Search for the cell housing the specified text and yield its (x, y) center coordinate. 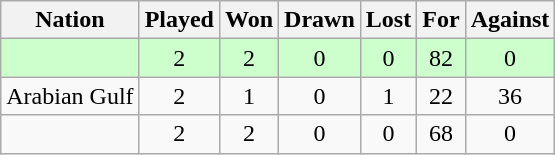
Arabian Gulf (70, 96)
For (441, 20)
Against (510, 20)
Drawn (320, 20)
Won (248, 20)
68 (441, 134)
Nation (70, 20)
82 (441, 58)
36 (510, 96)
22 (441, 96)
Played (179, 20)
Lost (388, 20)
